Output the [X, Y] coordinate of the center of the cell containing the given text.  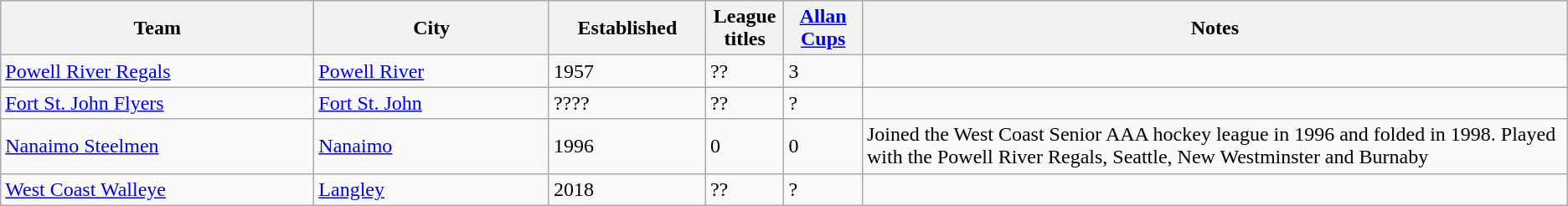
???? [627, 103]
League titles [745, 28]
Nanaimo Steelmen [157, 146]
1957 [627, 71]
Team [157, 28]
2018 [627, 189]
1996 [627, 146]
Powell River Regals [157, 71]
Notes [1215, 28]
Fort St. John Flyers [157, 103]
Allan Cups [823, 28]
West Coast Walleye [157, 189]
Established [627, 28]
Fort St. John [432, 103]
Langley [432, 189]
Nanaimo [432, 146]
Powell River [432, 71]
3 [823, 71]
City [432, 28]
Joined the West Coast Senior AAA hockey league in 1996 and folded in 1998. Played with the Powell River Regals, Seattle, New Westminster and Burnaby [1215, 146]
